Provide the [x, y] coordinate of the cell's center where the given text is located.  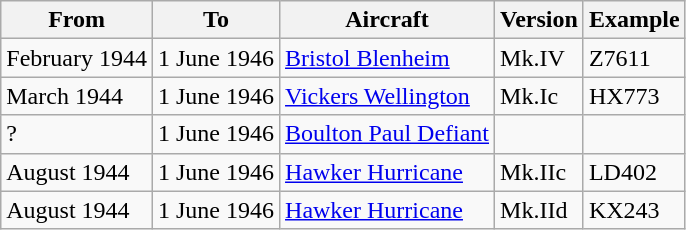
LD402 [634, 172]
HX773 [634, 96]
KX243 [634, 210]
Mk.IV [540, 58]
Bristol Blenheim [388, 58]
Mk.IIc [540, 172]
Mk.IId [540, 210]
From [77, 20]
February 1944 [77, 58]
Example [634, 20]
Mk.Ic [540, 96]
Z7611 [634, 58]
Boulton Paul Defiant [388, 134]
March 1944 [77, 96]
Version [540, 20]
To [216, 20]
? [77, 134]
Aircraft [388, 20]
Vickers Wellington [388, 96]
